Determine the [X, Y] coordinate at the center of the cell enclosing the given text.  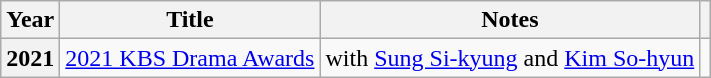
2021 [30, 58]
2021 KBS Drama Awards [190, 58]
with Sung Si-kyung and Kim So-hyun [510, 58]
Year [30, 20]
Title [190, 20]
Notes [510, 20]
